Return (x, y) of the center of cell containing provided text 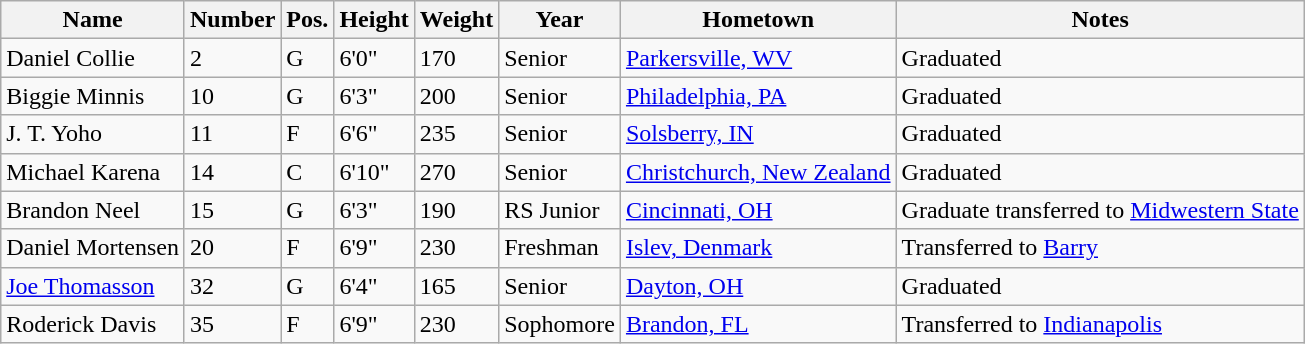
Name (93, 20)
Transferred to Indianapolis (1100, 324)
35 (232, 324)
Graduate transferred to Midwestern State (1100, 210)
Roderick Davis (93, 324)
165 (456, 286)
Hometown (758, 20)
Islev, Denmark (758, 248)
Michael Karena (93, 172)
J. T. Yoho (93, 134)
Cincinnati, OH (758, 210)
Solsberry, IN (758, 134)
Weight (456, 20)
190 (456, 210)
Pos. (308, 20)
6'0" (374, 58)
Transferred to Barry (1100, 248)
Year (560, 20)
Brandon Neel (93, 210)
Notes (1100, 20)
20 (232, 248)
Daniel Collie (93, 58)
Height (374, 20)
Biggie Minnis (93, 96)
14 (232, 172)
Philadelphia, PA (758, 96)
Joe Thomasson (93, 286)
235 (456, 134)
Number (232, 20)
270 (456, 172)
Daniel Mortensen (93, 248)
32 (232, 286)
11 (232, 134)
Freshman (560, 248)
Dayton, OH (758, 286)
6'6" (374, 134)
Christchurch, New Zealand (758, 172)
200 (456, 96)
Sophomore (560, 324)
6'10" (374, 172)
RS Junior (560, 210)
Brandon, FL (758, 324)
10 (232, 96)
170 (456, 58)
2 (232, 58)
C (308, 172)
Parkersville, WV (758, 58)
6'4" (374, 286)
15 (232, 210)
